Return [X, Y] of the center of cell containing provided text 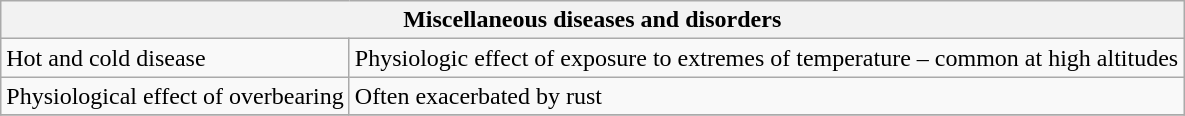
Miscellaneous diseases and disorders [592, 20]
Physiological effect of overbearing [176, 96]
Hot and cold disease [176, 58]
Physiologic effect of exposure to extremes of temperature – common at high altitudes [766, 58]
Often exacerbated by rust [766, 96]
